Output the (x, y) coordinate of the center of the cell containing the given text.  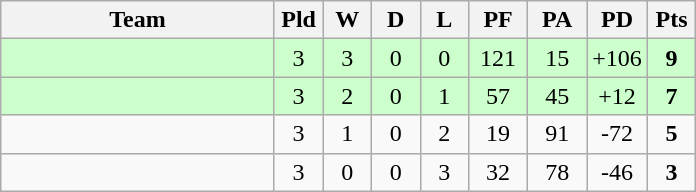
PA (558, 20)
7 (672, 96)
W (348, 20)
32 (498, 172)
Pld (298, 20)
15 (558, 58)
+106 (618, 58)
Team (138, 20)
91 (558, 134)
78 (558, 172)
45 (558, 96)
D (396, 20)
PF (498, 20)
L (444, 20)
5 (672, 134)
-46 (618, 172)
19 (498, 134)
Pts (672, 20)
+12 (618, 96)
-72 (618, 134)
121 (498, 58)
PD (618, 20)
9 (672, 58)
57 (498, 96)
